For the text-containing cell, return its midpoint in [X, Y] coordinate format. 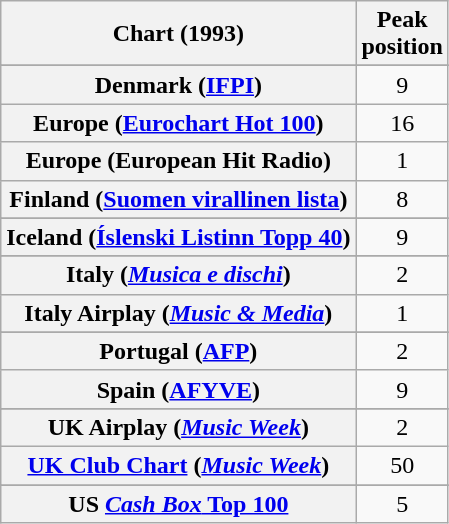
Denmark (IFPI) [178, 85]
Finland (Suomen virallinen lista) [178, 199]
Europe (European Hit Radio) [178, 161]
5 [402, 503]
8 [402, 199]
Iceland (Íslenski Listinn Topp 40) [178, 237]
Peakposition [402, 34]
UK Airplay (Music Week) [178, 427]
16 [402, 123]
Spain (AFYVE) [178, 389]
UK Club Chart (Music Week) [178, 465]
Chart (1993) [178, 34]
Europe (Eurochart Hot 100) [178, 123]
Italy (Musica e dischi) [178, 275]
Portugal (AFP) [178, 351]
Italy Airplay (Music & Media) [178, 313]
US Cash Box Top 100 [178, 503]
50 [402, 465]
